Extract the [x, y] coordinate from the center of the cell holding the provided text.  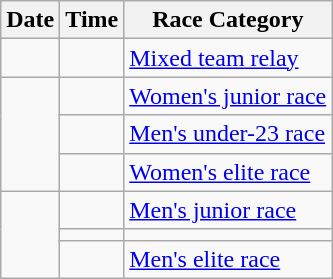
Women's junior race [228, 96]
Men's junior race [228, 210]
Men's elite race [228, 259]
Men's under-23 race [228, 134]
Race Category [228, 20]
Women's elite race [228, 172]
Date [30, 20]
Time [92, 20]
Mixed team relay [228, 58]
